Identify which cell holds the provided text, then report its [x, y] central coordinate. 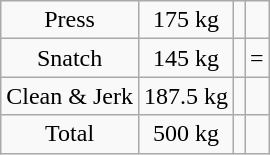
187.5 kg [186, 96]
Press [70, 20]
Total [70, 134]
500 kg [186, 134]
145 kg [186, 58]
= [258, 58]
Clean & Jerk [70, 96]
175 kg [186, 20]
Snatch [70, 58]
